Return the [x, y] coordinate for the center point of the cell that contains the specified text.  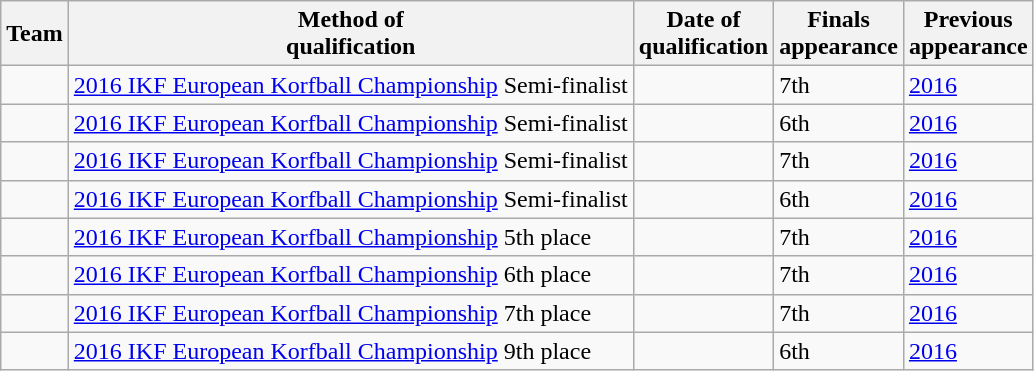
Team [35, 34]
Finalsappearance [839, 34]
2016 IKF European Korfball Championship 5th place [350, 237]
2016 IKF European Korfball Championship 9th place [350, 351]
Method ofqualification [350, 34]
Date ofqualification [703, 34]
2016 IKF European Korfball Championship 6th place [350, 275]
Previousappearance [968, 34]
2016 IKF European Korfball Championship 7th place [350, 313]
